Output the [x, y] coordinate of the center of the cell containing the given text.  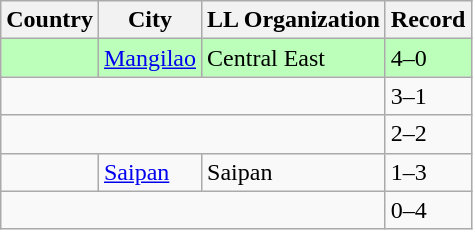
Mangilao [150, 58]
Record [428, 20]
1–3 [428, 172]
0–4 [428, 210]
City [150, 20]
4–0 [428, 58]
LL Organization [294, 20]
2–2 [428, 134]
Country [50, 20]
3–1 [428, 96]
Central East [294, 58]
